Detect which cell encompasses the target text, then output its [x, y] center coordinate. 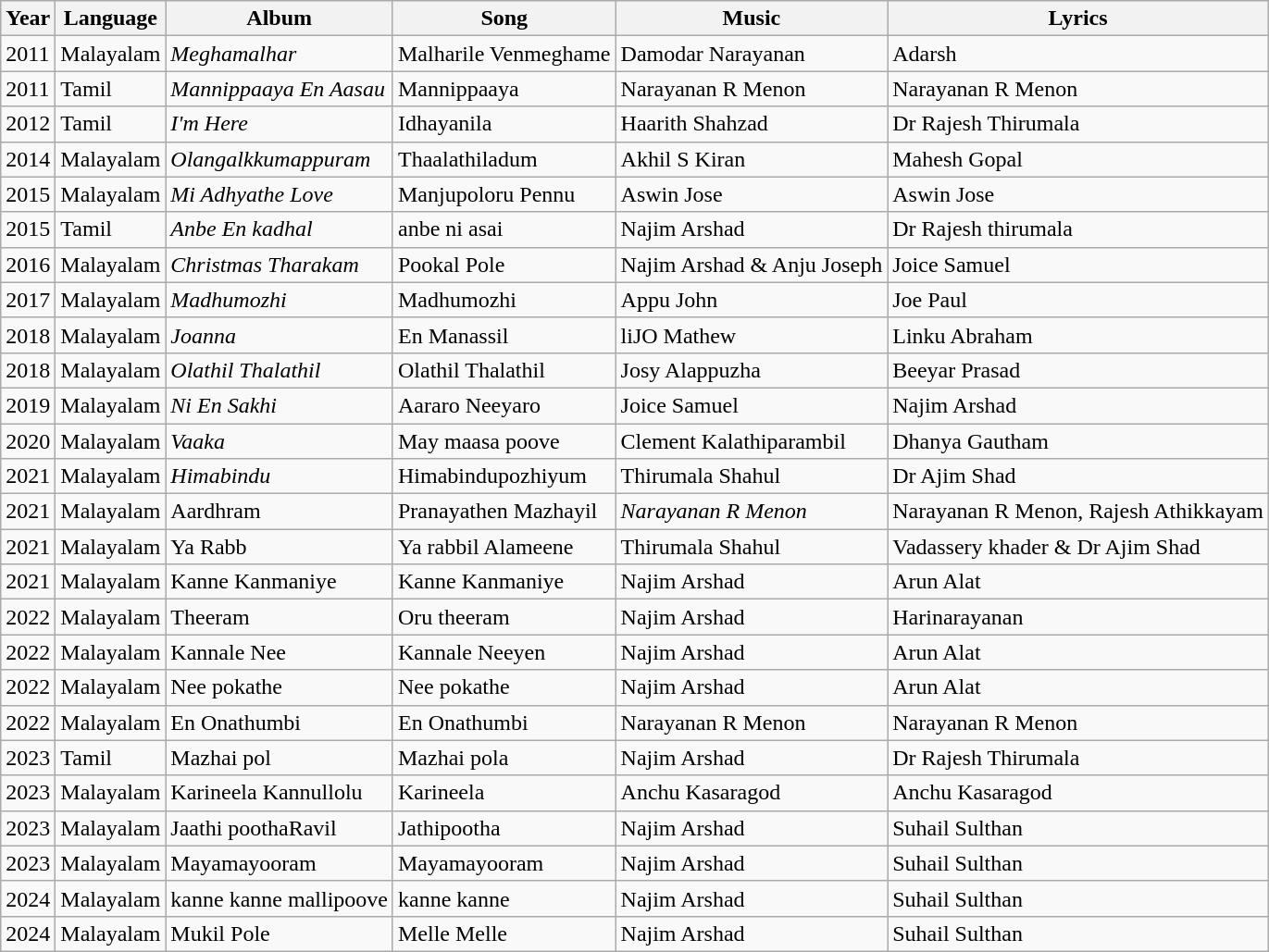
Haarith Shahzad [752, 124]
Music [752, 19]
Mi Adhyathe Love [280, 194]
Ya rabbil Alameene [504, 547]
Akhil S Kiran [752, 159]
2020 [28, 441]
Aardhram [280, 512]
Ni En Sakhi [280, 405]
Karineela [504, 793]
Dhanya Gautham [1078, 441]
2019 [28, 405]
Year [28, 19]
Language [111, 19]
Kannale Neeyen [504, 652]
Himabindu [280, 476]
Mazhai pola [504, 758]
Linku Abraham [1078, 335]
Joe Paul [1078, 300]
Mahesh Gopal [1078, 159]
Mannippaaya En Aasau [280, 89]
kanne kanne [504, 898]
2014 [28, 159]
Pookal Pole [504, 265]
Karineela Kannullolu [280, 793]
Mazhai pol [280, 758]
Melle Melle [504, 933]
Vaaka [280, 441]
Appu John [752, 300]
kanne kanne mallipoove [280, 898]
Clement Kalathiparambil [752, 441]
Jaathi poothaRavil [280, 828]
2017 [28, 300]
Adarsh [1078, 54]
Anbe En kadhal [280, 229]
Dr Ajim Shad [1078, 476]
2016 [28, 265]
Vadassery khader & Dr Ajim Shad [1078, 547]
Theeram [280, 617]
2012 [28, 124]
Jathipootha [504, 828]
Beeyar Prasad [1078, 370]
Najim Arshad & Anju Joseph [752, 265]
Ya Rabb [280, 547]
Joanna [280, 335]
Dr Rajesh thirumala [1078, 229]
Manjupoloru Pennu [504, 194]
Harinarayanan [1078, 617]
Pranayathen Mazhayil [504, 512]
Mukil Pole [280, 933]
En Manassil [504, 335]
anbe ni asai [504, 229]
liJO Mathew [752, 335]
Lyrics [1078, 19]
Olangalkkumappuram [280, 159]
Idhayanila [504, 124]
Mannippaaya [504, 89]
Josy Alappuzha [752, 370]
Aararo Neeyaro [504, 405]
Song [504, 19]
Album [280, 19]
Narayanan R Menon, Rajesh Athikkayam [1078, 512]
Thaalathiladum [504, 159]
Oru theeram [504, 617]
Kannale Nee [280, 652]
May maasa poove [504, 441]
Christmas Tharakam [280, 265]
I'm Here [280, 124]
Himabindupozhiyum [504, 476]
Meghamalhar [280, 54]
Damodar Narayanan [752, 54]
Malharile Venmeghame [504, 54]
